For the text-containing cell, return its midpoint in (X, Y) coordinate format. 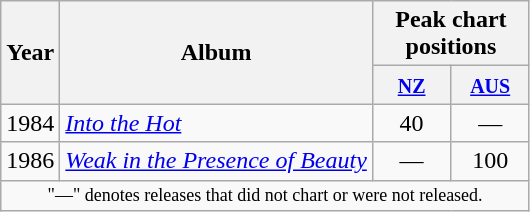
NZ (412, 85)
1984 (30, 123)
100 (490, 161)
Weak in the Presence of Beauty (216, 161)
"—" denotes releases that did not chart or were not released. (266, 196)
1986 (30, 161)
Into the Hot (216, 123)
AUS (490, 85)
Year (30, 52)
40 (412, 123)
Peak chart positions (450, 34)
Album (216, 52)
